Determine the [X, Y] coordinate at the center of the cell enclosing the given text.  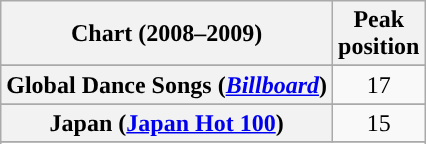
Chart (2008–2009) [167, 34]
Global Dance Songs (Billboard) [167, 85]
15 [379, 123]
Japan (Japan Hot 100) [167, 123]
17 [379, 85]
Peakposition [379, 34]
